Pinpoint the cell where the given text exists, returning its (X, Y) midpoint coordinate. 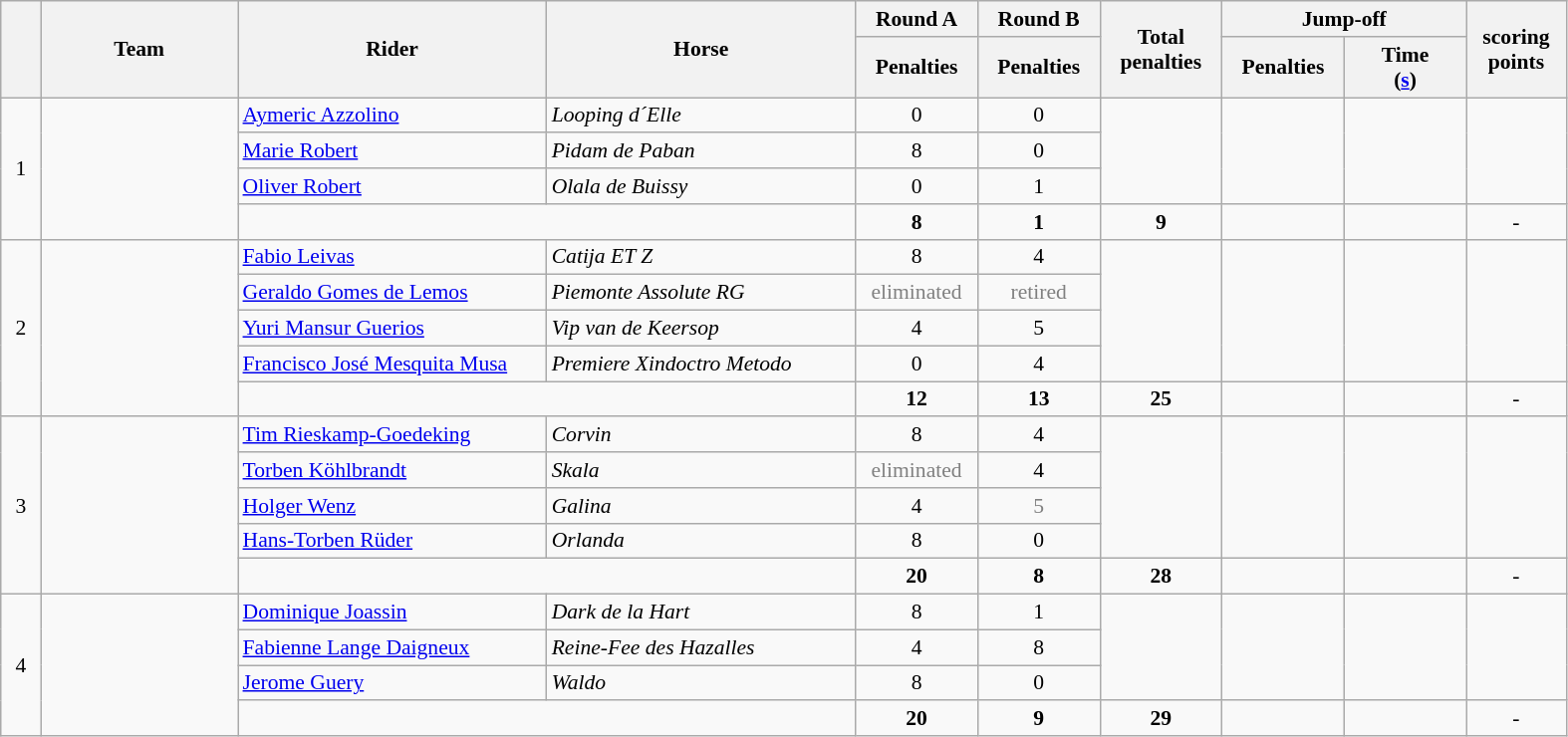
Fabienne Lange Daigneux (392, 647)
Aymeric Azzolino (392, 116)
retired (1038, 293)
Looping d´Elle (701, 116)
13 (1038, 399)
Fabio Leivas (392, 257)
Tim Rieskamp-Goedeking (392, 435)
Dominique Joassin (392, 613)
Francisco José Mesquita Musa (392, 364)
Torben Köhlbrandt (392, 470)
Oliver Robert (392, 186)
Holger Wenz (392, 506)
scoringpoints (1516, 50)
Vip van de Keersop (701, 329)
12 (916, 399)
Jump-off (1345, 19)
29 (1162, 719)
Geraldo Gomes de Lemos (392, 293)
3 (21, 506)
Total penalties (1162, 50)
Marie Robert (392, 151)
Horse (701, 50)
Time(s) (1405, 68)
Orlanda (701, 541)
Waldo (701, 683)
Team (139, 50)
Reine-Fee des Hazalles (701, 647)
25 (1162, 399)
Piemonte Assolute RG (701, 293)
Catija ET Z (701, 257)
Premiere Xindoctro Metodo (701, 364)
Olala de Buissy (701, 186)
2 (21, 328)
Yuri Mansur Guerios (392, 329)
Round A (916, 19)
Jerome Guery (392, 683)
28 (1162, 577)
Rider (392, 50)
Hans-Torben Rüder (392, 541)
Pidam de Paban (701, 151)
Dark de la Hart (701, 613)
Corvin (701, 435)
Galina (701, 506)
Round B (1038, 19)
Skala (701, 470)
